Find where the given text appears and provide that cell's center as [X, Y] coordinate. 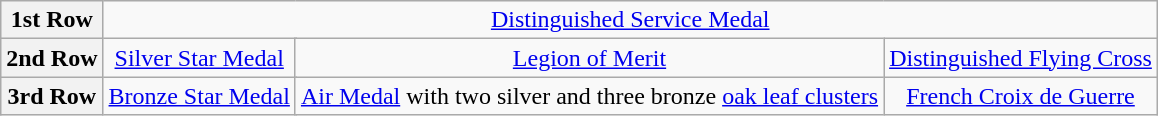
French Croix de Guerre [1021, 96]
3rd Row [52, 96]
Distinguished Flying Cross [1021, 58]
Bronze Star Medal [199, 96]
Legion of Merit [589, 58]
1st Row [52, 20]
Silver Star Medal [199, 58]
Air Medal with two silver and three bronze oak leaf clusters [589, 96]
Distinguished Service Medal [630, 20]
2nd Row [52, 58]
